Provide the (X, Y) coordinate of the cell's center where the given text is located.  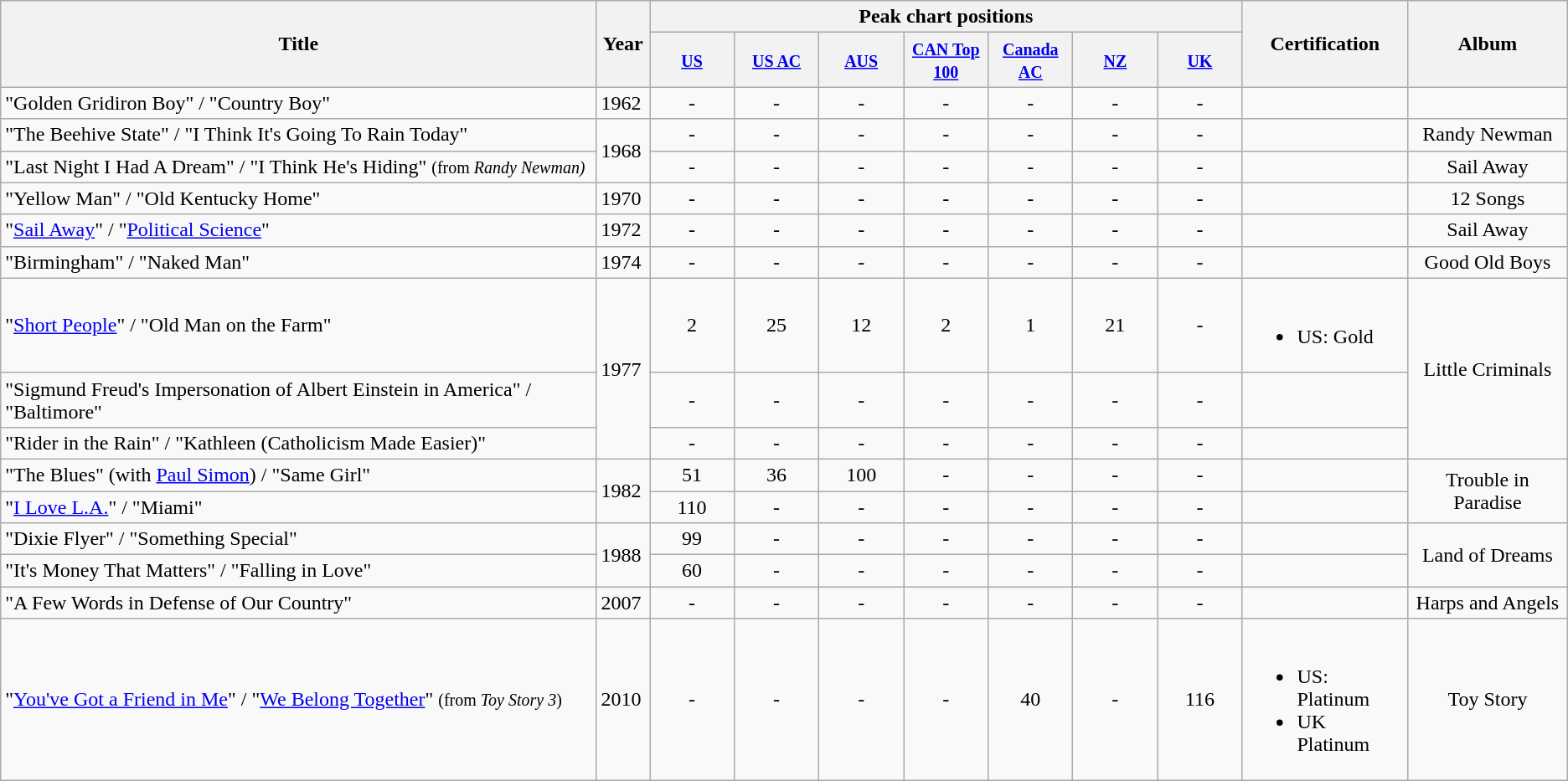
1 (1030, 325)
US: Gold (1325, 325)
Album (1488, 44)
Randy Newman (1488, 135)
1977 (623, 368)
2010 (623, 700)
US (692, 60)
Year (623, 44)
Good Old Boys (1488, 262)
110 (692, 506)
2007 (623, 603)
"Dixie Flyer" / "Something Special" (298, 539)
Canada AC (1030, 60)
1962 (623, 103)
12 (861, 325)
1982 (623, 491)
"Rider in the Rain" / "Kathleen (Catholicism Made Easier)" (298, 443)
116 (1199, 700)
"Yellow Man" / "Old Kentucky Home" (298, 198)
"Golden Gridiron Boy" / "Country Boy" (298, 103)
60 (692, 571)
51 (692, 475)
Certification (1325, 44)
21 (1116, 325)
"The Beehive State" / "I Think It's Going To Rain Today" (298, 135)
"It's Money That Matters" / "Falling in Love" (298, 571)
99 (692, 539)
CAN Top 100 (946, 60)
36 (777, 475)
US: PlatinumUK Platinum (1325, 700)
1968 (623, 151)
"Short People" / "Old Man on the Farm" (298, 325)
"Last Night I Had A Dream" / "I Think He's Hiding" (from Randy Newman) (298, 167)
40 (1030, 700)
"A Few Words in Defense of Our Country" (298, 603)
AUS (861, 60)
Peak chart positions (946, 17)
12 Songs (1488, 198)
25 (777, 325)
Title (298, 44)
"Sigmund Freud's Impersonation of Albert Einstein in America" / "Baltimore" (298, 400)
1972 (623, 230)
UK (1199, 60)
NZ (1116, 60)
US AC (777, 60)
Harps and Angels (1488, 603)
"I Love L.A." / "Miami" (298, 506)
"Birmingham" / "Naked Man" (298, 262)
"Sail Away" / "Political Science" (298, 230)
Trouble in Paradise (1488, 491)
Land of Dreams (1488, 555)
1988 (623, 555)
1974 (623, 262)
Toy Story (1488, 700)
Little Criminals (1488, 368)
100 (861, 475)
"The Blues" (with Paul Simon) / "Same Girl" (298, 475)
"You've Got a Friend in Me" / "We Belong Together" (from Toy Story 3) (298, 700)
1970 (623, 198)
